Capture the cell that displays the provided text and extract its (x, y) central coordinate. 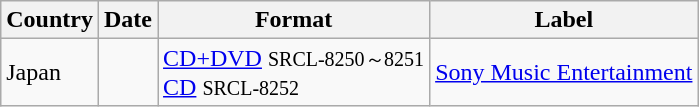
CD+DVD SRCL-8250～8251CD SRCL-8252 (294, 72)
Japan (50, 72)
Format (294, 20)
Country (50, 20)
Label (564, 20)
Date (128, 20)
Sony Music Entertainment (564, 72)
